Output the (x, y) coordinate of the center of the cell containing the given text.  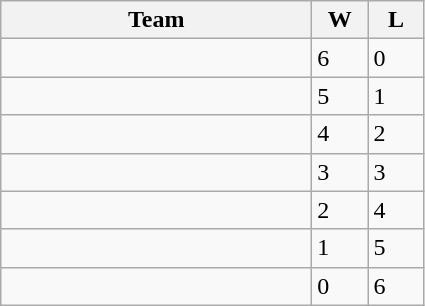
W (340, 20)
Team (156, 20)
L (396, 20)
